Search for the cell housing the specified text and yield its [x, y] center coordinate. 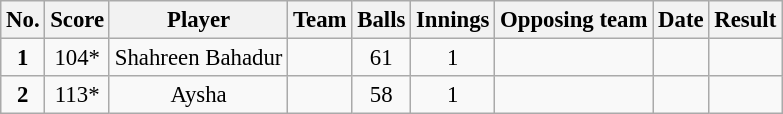
Date [681, 20]
Score [78, 20]
113* [78, 95]
Innings [453, 20]
Balls [382, 20]
104* [78, 58]
Result [746, 20]
Player [198, 20]
Shahreen Bahadur [198, 58]
2 [23, 95]
Opposing team [574, 20]
Team [320, 20]
No. [23, 20]
61 [382, 58]
58 [382, 95]
Aysha [198, 95]
